Provide the [x, y] coordinate of the cell's center where the given text is located.  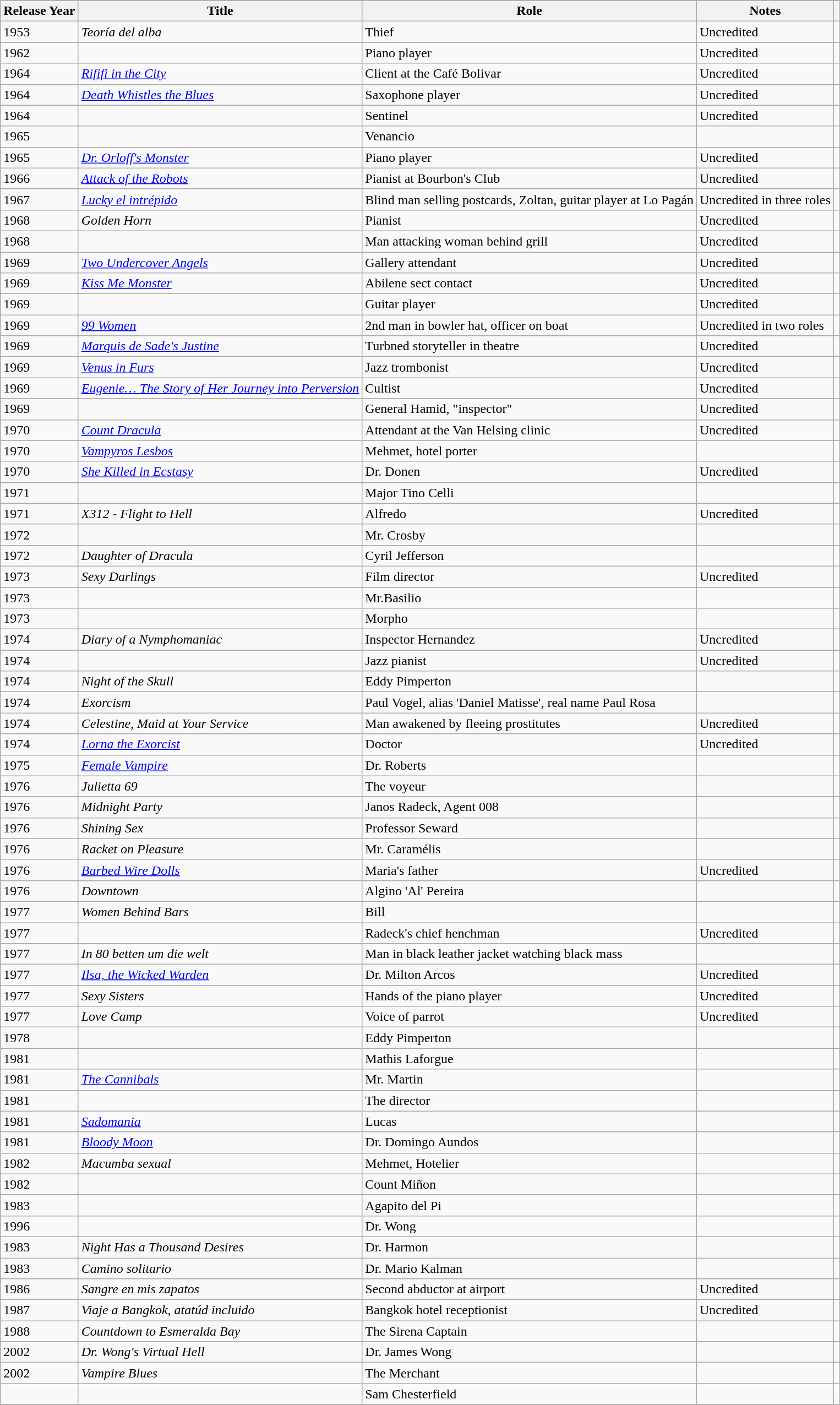
Lucky el intrépido [220, 199]
Racket on Pleasure [220, 849]
Man in black leather jacket watching black mass [530, 954]
1975 [40, 765]
1962 [40, 53]
Man attacking woman behind grill [530, 241]
Uncredited in three roles [765, 199]
Death Whistles the Blues [220, 95]
Role [530, 11]
Release Year [40, 11]
Teoría del alba [220, 32]
Title [220, 11]
Second abductor at airport [530, 1289]
Ilsa, the Wicked Warden [220, 975]
Dr. Milton Arcos [530, 975]
Dr. Mario Kalman [530, 1268]
Eugenie… The Story of Her Journey into Perversion [220, 388]
Midnight Party [220, 807]
Janos Radeck, Agent 008 [530, 807]
Cyril Jefferson [530, 556]
Algino 'Al' Pereira [530, 891]
99 Women [220, 325]
1953 [40, 32]
Mr. Crosby [530, 535]
Diary of a Nymphomaniac [220, 640]
Count Dracula [220, 430]
Daughter of Dracula [220, 556]
Barbed Wire Dolls [220, 870]
The Sirena Captain [530, 1331]
Dr. Orloff's Monster [220, 157]
Downtown [220, 891]
Golden Horn [220, 220]
Female Vampire [220, 765]
Sexy Darlings [220, 576]
Rififi in the City [220, 74]
Thief [530, 32]
Uncredited in two roles [765, 325]
Lorna the Exorcist [220, 744]
Exorcism [220, 702]
Agapito del Pi [530, 1205]
Mehmet, hotel porter [530, 451]
Macumba sexual [220, 1163]
Notes [765, 11]
Viaje a Bangkok, atatúd incluido [220, 1310]
Turbned storyteller in theatre [530, 346]
Shining Sex [220, 828]
Love Camp [220, 1017]
1988 [40, 1331]
Abilene sect contact [530, 284]
Attack of the Robots [220, 178]
Sexy Sisters [220, 996]
Celestine, Maid at Your Service [220, 723]
Vampyros Lesbos [220, 451]
She Killed in Ecstasy [220, 472]
Guitar player [530, 304]
2nd man in bowler hat, officer on boat [530, 325]
The director [530, 1101]
Maria's father [530, 870]
Sam Chesterfield [530, 1394]
In 80 betten um die welt [220, 954]
Dr. Donen [530, 472]
Night Has a Thousand Desires [220, 1247]
Dr. Roberts [530, 765]
Venancio [530, 137]
1967 [40, 199]
Bloody Moon [220, 1142]
General Hamid, "inspector" [530, 409]
Sentinel [530, 116]
Women Behind Bars [220, 912]
Jazz pianist [530, 661]
Mathis Laforgue [530, 1059]
The Cannibals [220, 1080]
Sadomania [220, 1121]
Attendant at the Van Helsing clinic [530, 430]
Gallery attendant [530, 263]
Mehmet, Hotelier [530, 1163]
Julietta 69 [220, 786]
Mr. Martin [530, 1080]
Venus in Furs [220, 367]
1986 [40, 1289]
Jazz trombonist [530, 367]
Paul Vogel, alias 'Daniel Matisse', real name Paul Rosa [530, 702]
Sangre en mis zapatos [220, 1289]
Night of the Skull [220, 682]
Mr. Caramélis [530, 849]
1996 [40, 1226]
Saxophone player [530, 95]
Morpho [530, 619]
Camino solitario [220, 1268]
1987 [40, 1310]
Dr. James Wong [530, 1352]
Marquis de Sade's Justine [220, 346]
Doctor [530, 744]
Client at the Café Bolivar [530, 74]
1966 [40, 178]
Radeck's chief henchman [530, 933]
Bill [530, 912]
Hands of the piano player [530, 996]
The voyeur [530, 786]
Cultist [530, 388]
Dr. Wong's Virtual Hell [220, 1352]
Dr. Harmon [530, 1247]
Major Tino Celli [530, 493]
Inspector Hernandez [530, 640]
Dr. Wong [530, 1226]
Voice of parrot [530, 1017]
Kiss Me Monster [220, 284]
The Merchant [530, 1373]
X312 - Flight to Hell [220, 514]
Film director [530, 576]
Bangkok hotel receptionist [530, 1310]
Vampire Blues [220, 1373]
Two Undercover Angels [220, 263]
1978 [40, 1038]
Pianist [530, 220]
Blind man selling postcards, Zoltan, guitar player at Lo Pagán [530, 199]
Mr.Basilio [530, 597]
Lucas [530, 1121]
Dr. Domingo Aundos [530, 1142]
Count Miñon [530, 1184]
Pianist at Bourbon's Club [530, 178]
Professor Seward [530, 828]
Countdown to Esmeralda Bay [220, 1331]
Man awakened by fleeing prostitutes [530, 723]
Alfredo [530, 514]
